Identify which cell holds the provided text, then report its (x, y) central coordinate. 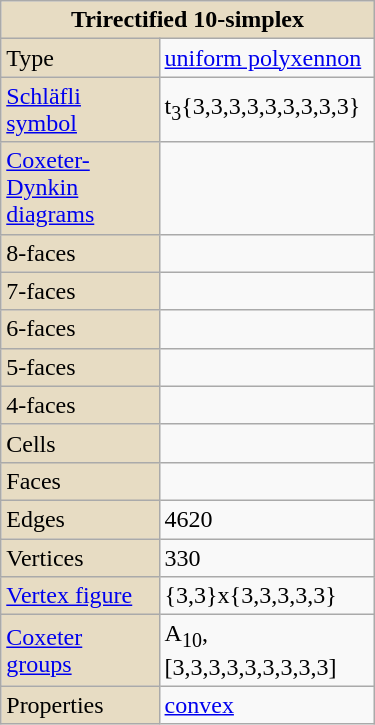
6-faces (80, 329)
8-faces (80, 253)
5-faces (80, 367)
Vertices (80, 557)
Faces (80, 481)
Cells (80, 443)
4-faces (80, 405)
7-faces (80, 291)
Vertex figure (80, 596)
Coxeter-Dynkin diagrams (80, 188)
Trirectified 10-simplex (188, 20)
convex (266, 705)
Coxeter groups (80, 650)
Properties (80, 705)
Edges (80, 519)
t3{3,3,3,3,3,3,3,3,3} (266, 110)
Type (80, 58)
A10, [3,3,3,3,3,3,3,3,3] (266, 650)
{3,3}x{3,3,3,3,3} (266, 596)
4620 (266, 519)
uniform polyxennon (266, 58)
330 (266, 557)
Schläfli symbol (80, 110)
